Provide the [X, Y] coordinate of the cell's center where the given text is located.  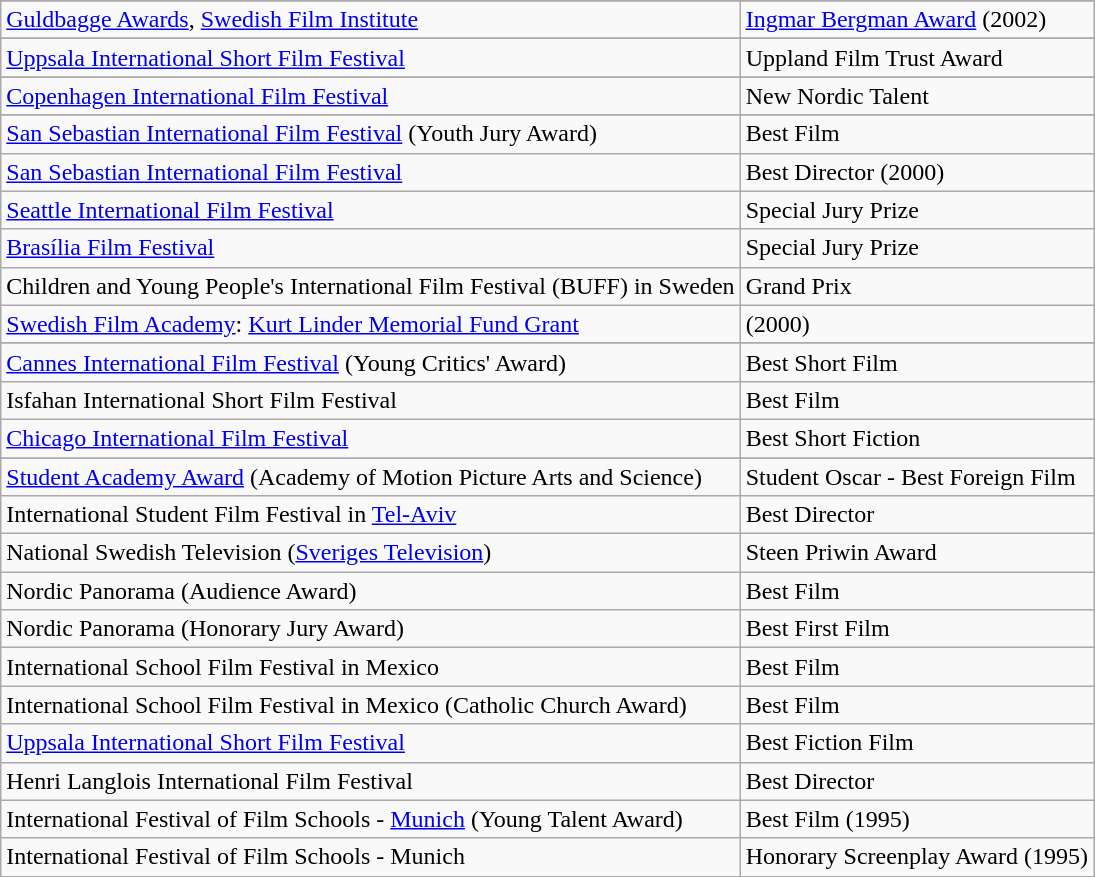
Chicago International Film Festival [370, 438]
Brasília Film Festival [370, 248]
Best First Film [916, 629]
Henri Langlois International Film Festival [370, 781]
Student Academy Award (Academy of Motion Picture Arts and Science) [370, 477]
Grand Prix [916, 286]
National Swedish Television (Sveriges Television) [370, 553]
Best Short Film [916, 362]
Honorary Screenplay Award (1995) [916, 857]
Ingmar Bergman Award (2002) [916, 20]
Student Oscar - Best Foreign Film [916, 477]
International School Film Festival in Mexico (Catholic Church Award) [370, 705]
Guldbagge Awards, Swedish Film Institute [370, 20]
Children and Young People's International Film Festival (BUFF) in Sweden [370, 286]
Cannes International Film Festival (Young Critics' Award) [370, 362]
International School Film Festival in Mexico [370, 667]
San Sebastian International Film Festival [370, 172]
(2000) [916, 324]
Swedish Film Academy: Kurt Linder Memorial Fund Grant [370, 324]
New Nordic Talent [916, 96]
Seattle International Film Festival [370, 210]
Copenhagen International Film Festival [370, 96]
International Student Film Festival in Tel-Aviv [370, 515]
Best Film (1995) [916, 819]
Best Fiction Film [916, 743]
Nordic Panorama (Honorary Jury Award) [370, 629]
Best Short Fiction [916, 438]
San Sebastian International Film Festival (Youth Jury Award) [370, 134]
Steen Priwin Award [916, 553]
Isfahan International Short Film Festival [370, 400]
International Festival of Film Schools - Munich (Young Talent Award) [370, 819]
Nordic Panorama (Audience Award) [370, 591]
International Festival of Film Schools - Munich [370, 857]
Uppland Film Trust Award [916, 58]
Best Director (2000) [916, 172]
